Return (X, Y) of the center of cell containing provided text 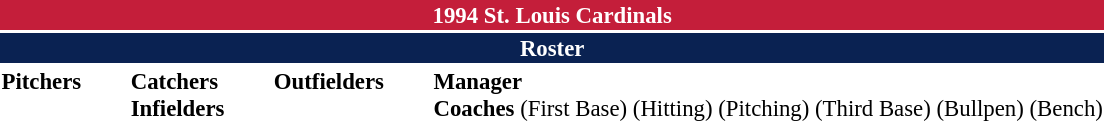
1994 St. Louis Cardinals (552, 15)
Roster (552, 48)
